Return the [X, Y] coordinate for the center point of the cell that contains the specified text.  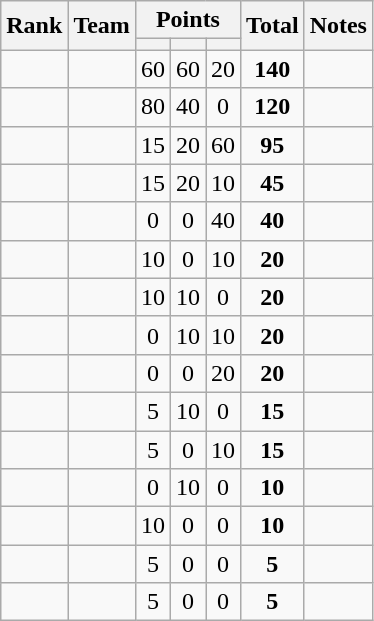
Rank [34, 26]
Total [273, 26]
120 [273, 107]
Points [188, 20]
140 [273, 69]
Team [102, 26]
95 [273, 145]
80 [152, 107]
Notes [338, 26]
45 [273, 183]
